Return (x, y) of the center of cell containing provided text 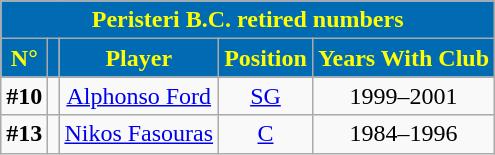
#10 (24, 96)
1984–1996 (403, 134)
N° (24, 58)
Player (139, 58)
1999–2001 (403, 96)
Alphonso Ford (139, 96)
Years With Club (403, 58)
C (266, 134)
Position (266, 58)
#13 (24, 134)
SG (266, 96)
Nikos Fasouras (139, 134)
Peristeri B.C. retired numbers (248, 20)
